From the cell containing the given text, extract its center point as (x, y) coordinate. 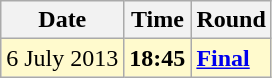
6 July 2013 (62, 58)
Date (62, 20)
18:45 (158, 58)
Final (231, 58)
Round (231, 20)
Time (158, 20)
